Extract the [X, Y] coordinate from the center of the cell holding the provided text.  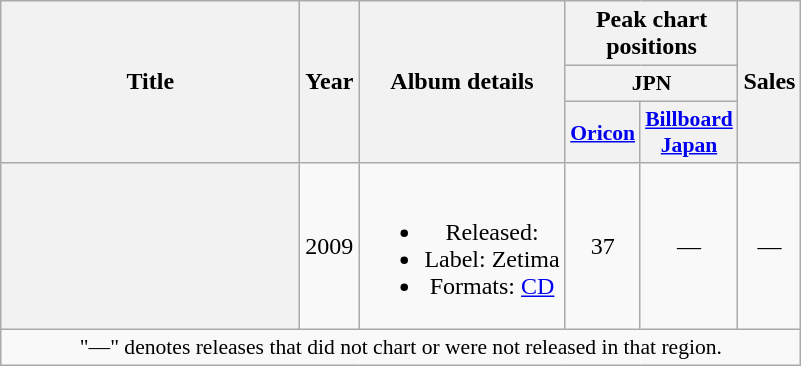
Album details [462, 82]
Sales [770, 82]
Billboard Japan [689, 132]
"—" denotes releases that did not chart or were not released in that region. [401, 348]
Peak chart positions [652, 34]
2009 [330, 246]
37 [602, 246]
Oricon [602, 132]
JPN [652, 84]
Title [150, 82]
Released: Label: ZetimaFormats: CD [462, 246]
Year [330, 82]
